For the text-containing cell, return its midpoint in [X, Y] coordinate format. 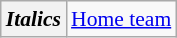
Home team [121, 19]
Italics [34, 19]
